Find where the given text appears and provide that cell's center as [x, y] coordinate. 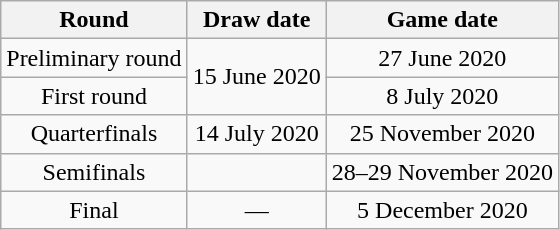
Game date [442, 20]
Preliminary round [94, 58]
25 November 2020 [442, 134]
28–29 November 2020 [442, 172]
8 July 2020 [442, 96]
27 June 2020 [442, 58]
Final [94, 210]
— [256, 210]
5 December 2020 [442, 210]
15 June 2020 [256, 77]
Quarterfinals [94, 134]
Draw date [256, 20]
First round [94, 96]
Round [94, 20]
14 July 2020 [256, 134]
Semifinals [94, 172]
